Extract the (x, y) coordinate from the center of the cell holding the provided text.  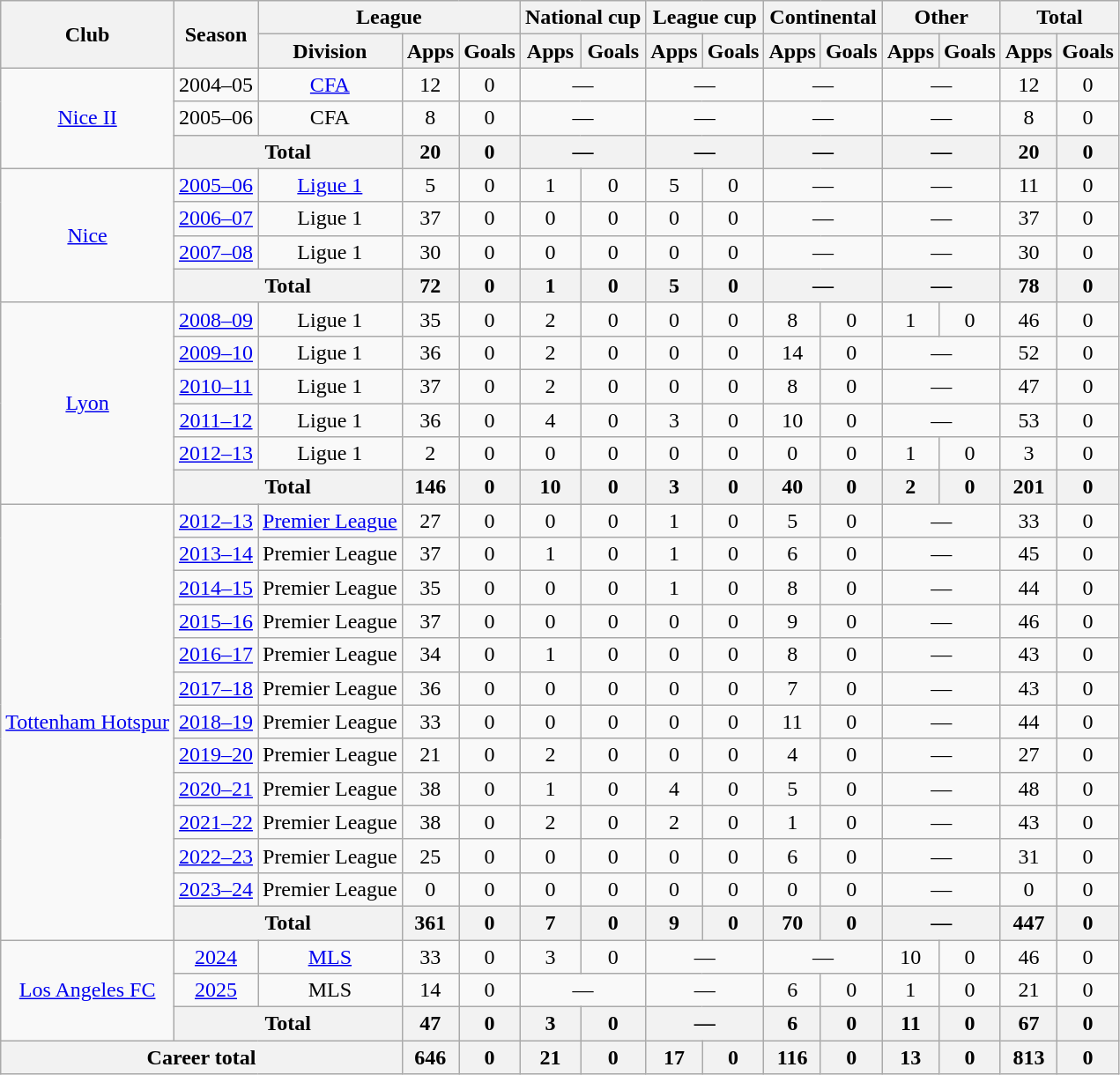
2010–11 (215, 386)
2024 (215, 956)
2017–18 (215, 688)
Lyon (88, 403)
Season (215, 34)
447 (1028, 923)
72 (430, 285)
2023–24 (215, 889)
2013–14 (215, 554)
67 (1028, 1024)
48 (1028, 789)
2008–09 (215, 319)
52 (1028, 352)
78 (1028, 285)
2018–19 (215, 722)
2011–12 (215, 420)
45 (1028, 554)
Nice II (88, 118)
53 (1028, 420)
Los Angeles FC (88, 990)
Tottenham Hotspur (88, 723)
146 (430, 487)
813 (1028, 1057)
Continental (823, 18)
2006–07 (215, 219)
25 (430, 856)
Other (941, 18)
201 (1028, 487)
34 (430, 655)
2016–17 (215, 655)
2022–23 (215, 856)
646 (430, 1057)
40 (792, 487)
116 (792, 1057)
2021–22 (215, 822)
Career total (201, 1057)
National cup (582, 18)
Club (88, 34)
31 (1028, 856)
League (389, 18)
13 (910, 1057)
2014–15 (215, 588)
70 (792, 923)
2009–10 (215, 352)
2025 (215, 990)
Nice (88, 235)
2020–21 (215, 789)
League cup (705, 18)
2007–08 (215, 252)
Division (330, 51)
2019–20 (215, 755)
17 (674, 1057)
2015–16 (215, 621)
361 (430, 923)
2004–05 (215, 85)
